Identify which cell holds the provided text, then report its (X, Y) central coordinate. 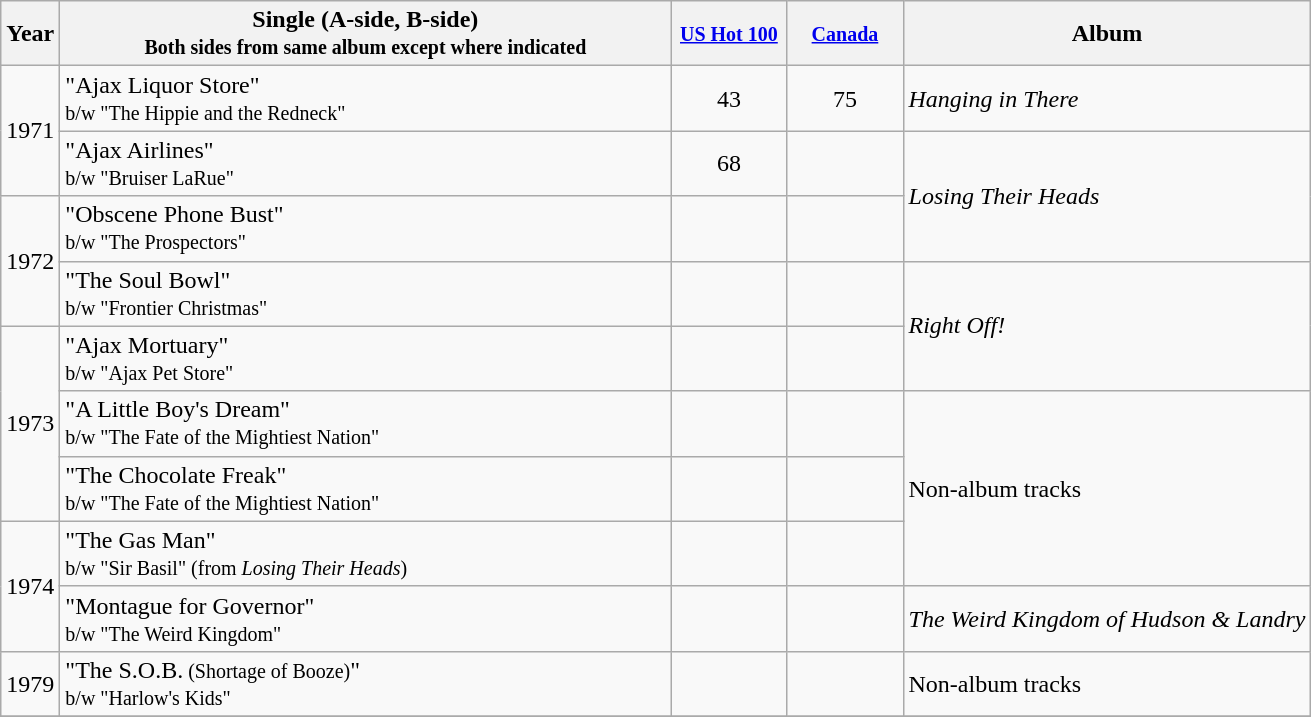
"Montague for Governor"b/w "The Weird Kingdom" (366, 618)
43 (729, 98)
"A Little Boy's Dream"b/w "The Fate of the Mightiest Nation" (366, 424)
75 (845, 98)
Single (A-side, B-side)Both sides from same album except where indicated (366, 34)
Album (1107, 34)
US Hot 100 (729, 34)
"Ajax Liquor Store"b/w "The Hippie and the Redneck" (366, 98)
"The Soul Bowl"b/w "Frontier Christmas" (366, 294)
"Ajax Mortuary"b/w "Ajax Pet Store" (366, 358)
Losing Their Heads (1107, 196)
"Ajax Airlines"b/w "Bruiser LaRue" (366, 164)
Canada (845, 34)
Right Off! (1107, 326)
1974 (30, 586)
"The S.O.B. (Shortage of Booze)"b/w "Harlow's Kids" (366, 684)
"The Chocolate Freak"b/w "The Fate of the Mightiest Nation" (366, 488)
1971 (30, 131)
68 (729, 164)
1979 (30, 684)
"Obscene Phone Bust"b/w "The Prospectors" (366, 228)
Year (30, 34)
Hanging in There (1107, 98)
The Weird Kingdom of Hudson & Landry (1107, 618)
1973 (30, 424)
"The Gas Man"b/w "Sir Basil" (from Losing Their Heads) (366, 554)
1972 (30, 261)
